Scan for the cell matching the given text and deliver its [x, y] coordinate at center. 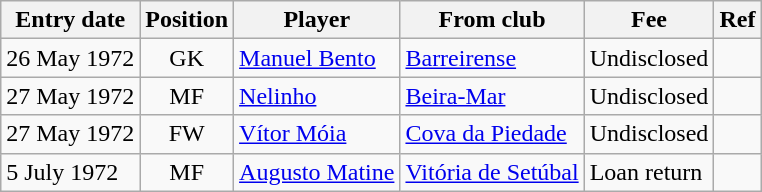
Cova da Piedade [492, 134]
Ref [738, 20]
Vítor Móia [317, 134]
GK [187, 58]
Manuel Bento [317, 58]
Player [317, 20]
Loan return [649, 172]
Barreirense [492, 58]
Fee [649, 20]
Entry date [70, 20]
Vitória de Setúbal [492, 172]
Beira-Mar [492, 96]
Nelinho [317, 96]
Position [187, 20]
From club [492, 20]
26 May 1972 [70, 58]
5 July 1972 [70, 172]
Augusto Matine [317, 172]
FW [187, 134]
